Extract the [X, Y] coordinate from the center of the cell holding the provided text.  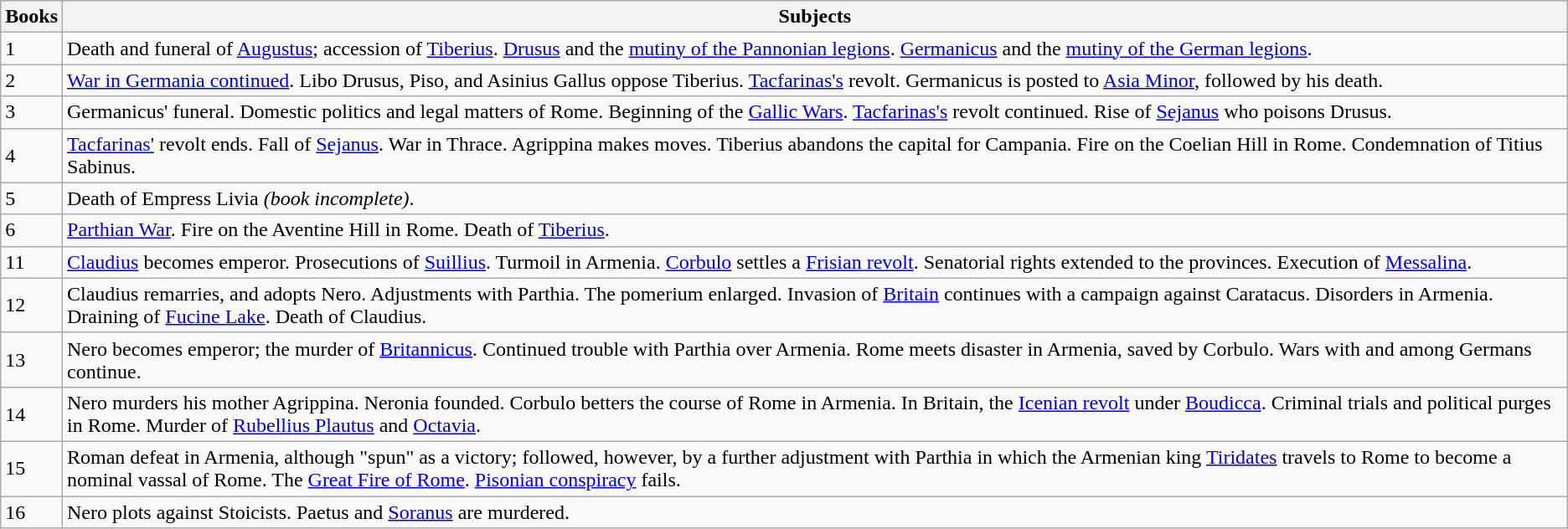
5 [32, 198]
3 [32, 112]
13 [32, 360]
Nero plots against Stoicists. Paetus and Soranus are murdered. [816, 511]
1 [32, 49]
2 [32, 80]
12 [32, 305]
Death of Empress Livia (book incomplete). [816, 198]
16 [32, 511]
14 [32, 413]
Subjects [816, 17]
11 [32, 262]
Books [32, 17]
4 [32, 156]
15 [32, 469]
6 [32, 230]
Parthian War. Fire on the Aventine Hill in Rome. Death of Tiberius. [816, 230]
